Return [X, Y] of the center of cell containing provided text 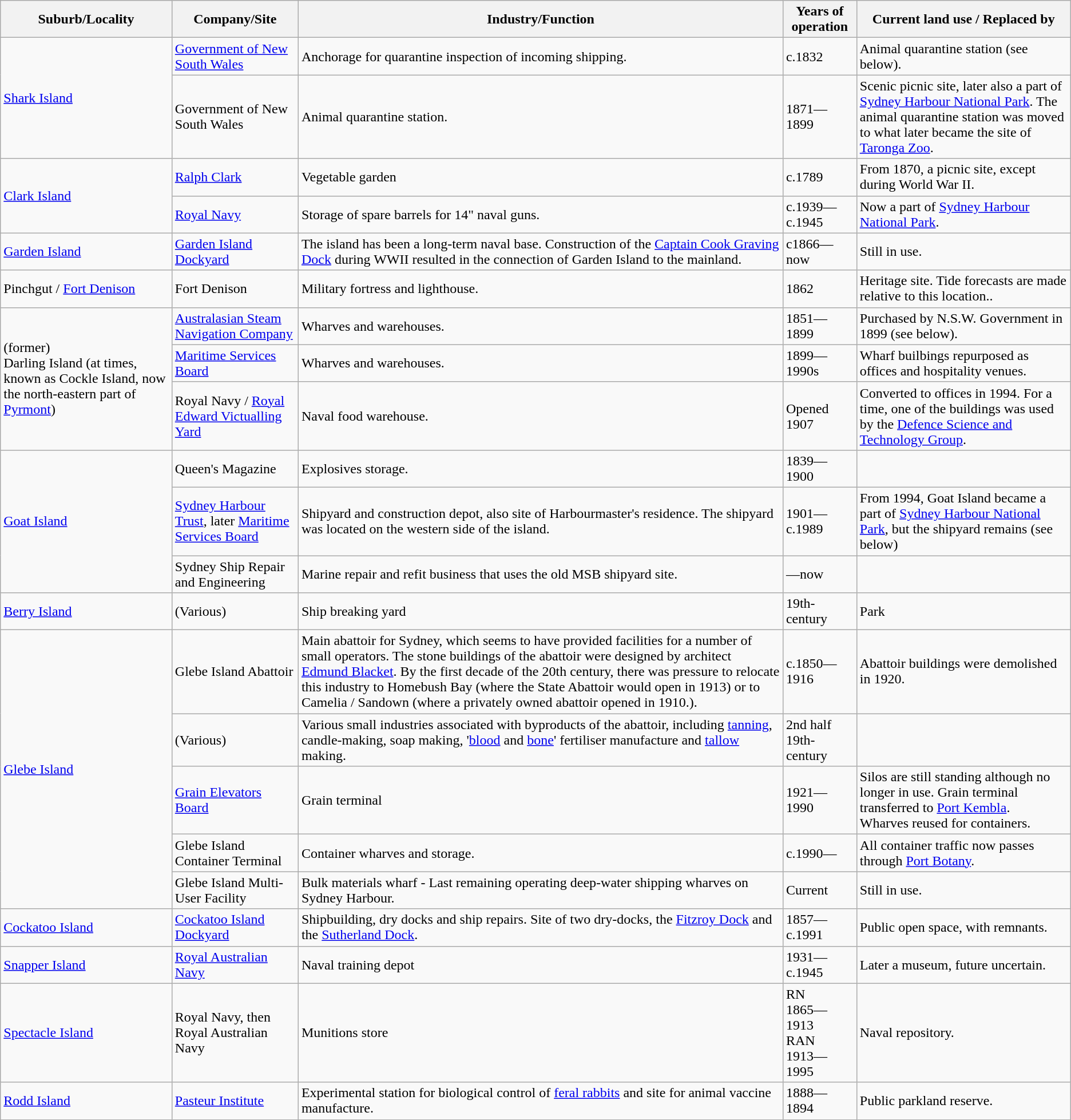
Garden Island Dockyard [235, 252]
Bulk materials wharf - Last remaining operating deep-water shipping wharves on Sydney Harbour. [540, 891]
Park [963, 611]
Glebe Island Multi-User Facility [235, 891]
Royal Navy / Royal Edward Victualling Yard [235, 415]
Rodd Island [86, 1101]
Sydney Ship Repair and Engineering [235, 573]
Now a part of Sydney Harbour National Park. [963, 214]
Opened 1907 [819, 415]
From 1994, Goat Island became a part of Sydney Harbour National Park, but the shipyard remains (see below) [963, 521]
Munitions store [540, 1032]
Shark Island [86, 98]
1888—1894 [819, 1101]
Snapper Island [86, 965]
Pinchgut / Fort Denison [86, 288]
Marine repair and refit business that uses the old MSB shipyard site. [540, 573]
Years of operation [819, 19]
Animal quarantine station. [540, 117]
From 1870, a picnic site, except during World War II. [963, 177]
Sydney Harbour Trust, later Maritime Services Board [235, 521]
1899—1990s [819, 363]
Military fortress and lighthouse. [540, 288]
Company/Site [235, 19]
1862 [819, 288]
Public open space, with remnants. [963, 927]
(former)Darling Island (at times, known as Cockle Island, now the north-eastern part of Pyrmont) [86, 379]
Storage of spare barrels for 14" naval guns. [540, 214]
Pasteur Institute [235, 1101]
1839—1900 [819, 468]
Royal Navy [235, 214]
All container traffic now passes through Port Botany. [963, 853]
Cockatoo Island Dockyard [235, 927]
Silos are still standing although no longer in use. Grain terminal transferred to Port Kembla.Wharves reused for containers. [963, 800]
Glebe Island [86, 769]
Wharf builbings repurposed as offices and hospitality venues. [963, 363]
Current land use / Replaced by [963, 19]
Berry Island [86, 611]
1921—1990 [819, 800]
Converted to offices in 1994. For a time, one of the buildings was used by the Defence Science and Technology Group. [963, 415]
19th-century [819, 611]
Animal quarantine station (see below). [963, 56]
Heritage site. Tide forecasts are made relative to this location.. [963, 288]
RN1865—1913RAN1913—1995 [819, 1032]
Glebe Island Abattoir [235, 672]
Naval training depot [540, 965]
Royal Navy, thenRoyal Australian Navy [235, 1032]
Fort Denison [235, 288]
Clark Island [86, 196]
Australasian Steam Navigation Company [235, 326]
Shipyard and construction depot, also site of Harbourmaster's residence. The shipyard was located on the western side of the island. [540, 521]
Naval repository. [963, 1032]
c1866—now [819, 252]
Cockatoo Island [86, 927]
Public parkland reserve. [963, 1101]
Naval food warehouse. [540, 415]
c.1850—1916 [819, 672]
c.1789 [819, 177]
Grain Elevators Board [235, 800]
Abattoir buildings were demolished in 1920. [963, 672]
Suburb/Locality [86, 19]
1901—c.1989 [819, 521]
c.1990— [819, 853]
1931—c.1945 [819, 965]
2nd half 19th-century [819, 740]
1871—1899 [819, 117]
Ship breaking yard [540, 611]
Current [819, 891]
Explosives storage. [540, 468]
Maritime Services Board [235, 363]
1857—c.1991 [819, 927]
c.1939—c.1945 [819, 214]
Goat Island [86, 521]
Spectacle Island [86, 1032]
Later a museum, future uncertain. [963, 965]
Anchorage for quarantine inspection of incoming shipping. [540, 56]
Queen's Magazine [235, 468]
Industry/Function [540, 19]
Glebe Island Container Terminal [235, 853]
—now [819, 573]
Experimental station for biological control of feral rabbits and site for animal vaccine manufacture. [540, 1101]
c.1832 [819, 56]
Royal Australian Navy [235, 965]
Container wharves and storage. [540, 853]
Ralph Clark [235, 177]
Purchased by N.S.W. Government in 1899 (see below). [963, 326]
Vegetable garden [540, 177]
1851—1899 [819, 326]
Shipbuilding, dry docks and ship repairs. Site of two dry-docks, the Fitzroy Dock and the Sutherland Dock. [540, 927]
Grain terminal [540, 800]
Garden Island [86, 252]
